Return the (X, Y) coordinate for the center point of the cell that contains the specified text.  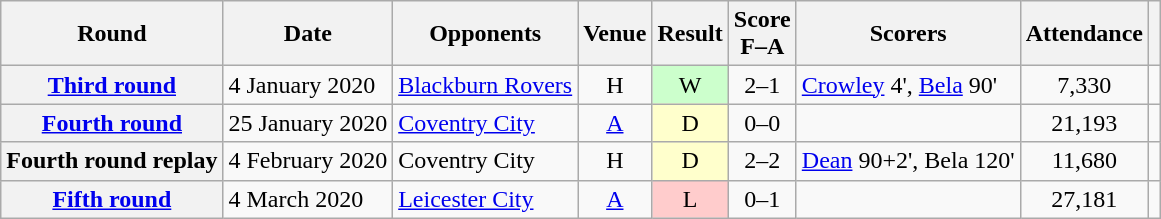
2–2 (762, 161)
Opponents (486, 34)
27,181 (1084, 199)
Scorers (908, 34)
Date (308, 34)
4 February 2020 (308, 161)
Round (112, 34)
Venue (615, 34)
0–1 (762, 199)
Result (690, 34)
Blackburn Rovers (486, 85)
W (690, 85)
L (690, 199)
Crowley 4', Bela 90' (908, 85)
ScoreF–A (762, 34)
2–1 (762, 85)
7,330 (1084, 85)
4 January 2020 (308, 85)
25 January 2020 (308, 123)
Fifth round (112, 199)
Third round (112, 85)
Leicester City (486, 199)
21,193 (1084, 123)
11,680 (1084, 161)
Attendance (1084, 34)
Dean 90+2', Bela 120' (908, 161)
Fourth round replay (112, 161)
Fourth round (112, 123)
4 March 2020 (308, 199)
0–0 (762, 123)
